Return the (x, y) coordinate for the center point of the cell that contains the specified text.  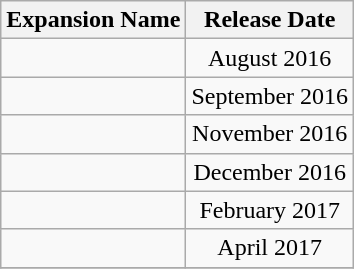
Expansion Name (94, 20)
November 2016 (270, 134)
April 2017 (270, 248)
February 2017 (270, 210)
Release Date (270, 20)
December 2016 (270, 172)
September 2016 (270, 96)
August 2016 (270, 58)
